From the cell containing the given text, extract its center point as [X, Y] coordinate. 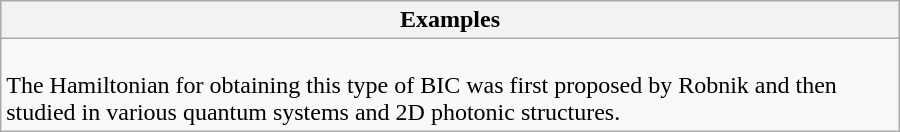
The Hamiltonian for obtaining this type of BIC was first proposed by Robnik and then studied in various quantum systems and 2D photonic structures. [450, 85]
Examples [450, 20]
